Extract the (X, Y) coordinate from the center of the cell holding the provided text.  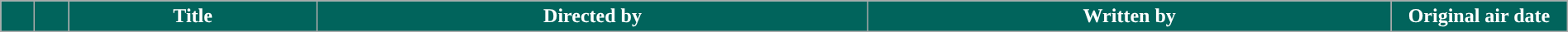
Directed by (592, 16)
Original air date (1480, 16)
Written by (1130, 16)
Title (194, 16)
